Detect which cell encompasses the target text, then output its (x, y) center coordinate. 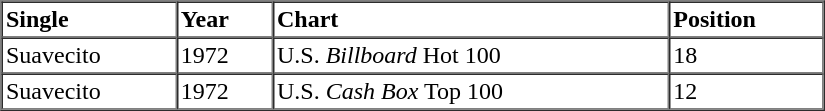
12 (746, 92)
Year (224, 20)
U.S. Billboard Hot 100 (470, 56)
18 (746, 56)
Single (90, 20)
Position (746, 20)
U.S. Cash Box Top 100 (470, 92)
Chart (470, 20)
